Output the [x, y] coordinate of the center of the cell containing the given text.  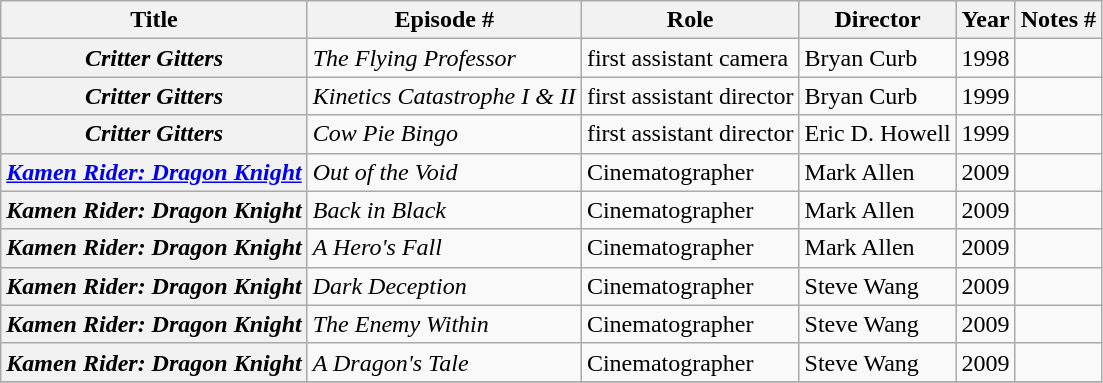
first assistant camera [690, 58]
A Hero's Fall [444, 248]
Year [986, 20]
Title [154, 20]
Role [690, 20]
Director [878, 20]
Back in Black [444, 210]
The Enemy Within [444, 324]
Dark Deception [444, 286]
A Dragon's Tale [444, 362]
Eric D. Howell [878, 134]
1998 [986, 58]
Cow Pie Bingo [444, 134]
Episode # [444, 20]
Out of the Void [444, 172]
Kinetics Catastrophe I & II [444, 96]
The Flying Professor [444, 58]
Notes # [1058, 20]
